Pinpoint the cell where the given text exists, returning its [x, y] midpoint coordinate. 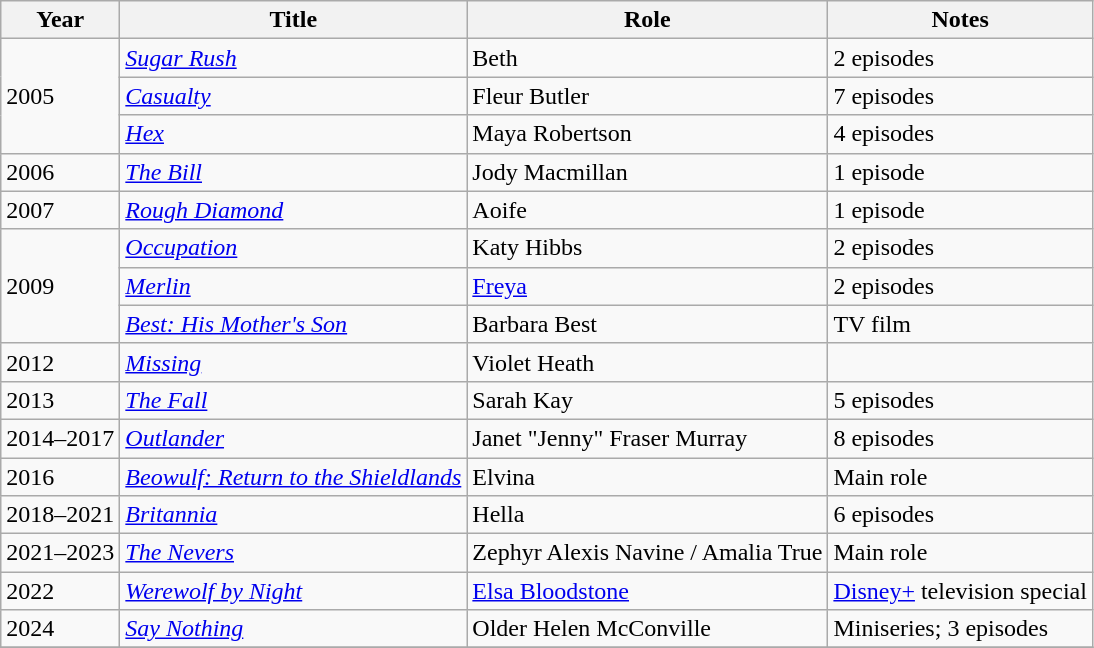
2009 [60, 286]
Elsa Bloodstone [648, 591]
Sugar Rush [294, 58]
7 episodes [960, 96]
Year [60, 20]
Rough Diamond [294, 210]
Miniseries; 3 episodes [960, 629]
6 episodes [960, 515]
Katy Hibbs [648, 248]
Merlin [294, 286]
Elvina [648, 477]
Sarah Kay [648, 400]
Beowulf: Return to the Shieldlands [294, 477]
Werewolf by Night [294, 591]
Britannia [294, 515]
Maya Robertson [648, 134]
Fleur Butler [648, 96]
8 episodes [960, 438]
Missing [294, 362]
Zephyr Alexis Navine / Amalia True [648, 553]
Title [294, 20]
2021–2023 [60, 553]
2018–2021 [60, 515]
2014–2017 [60, 438]
Outlander [294, 438]
The Nevers [294, 553]
Casualty [294, 96]
Jody Macmillan [648, 172]
Barbara Best [648, 324]
Hex [294, 134]
Role [648, 20]
Say Nothing [294, 629]
2005 [60, 96]
Older Helen McConville [648, 629]
5 episodes [960, 400]
2016 [60, 477]
TV film [960, 324]
Janet "Jenny" Fraser Murray [648, 438]
Occupation [294, 248]
Hella [648, 515]
Freya [648, 286]
2006 [60, 172]
2013 [60, 400]
4 episodes [960, 134]
The Bill [294, 172]
Best: His Mother's Son [294, 324]
The Fall [294, 400]
2024 [60, 629]
Beth [648, 58]
Notes [960, 20]
2022 [60, 591]
2012 [60, 362]
Disney+ television special [960, 591]
Aoife [648, 210]
Violet Heath [648, 362]
2007 [60, 210]
